For the text-containing cell, return its midpoint in [X, Y] coordinate format. 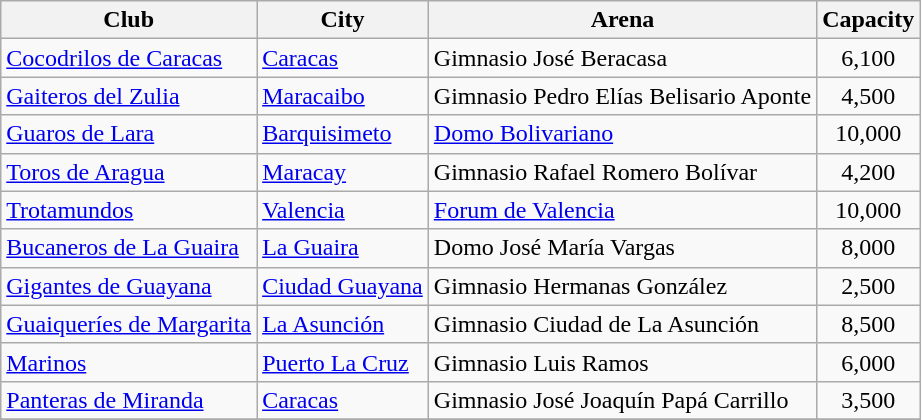
Maracay [343, 172]
Marinos [129, 362]
Domo Bolivariano [622, 134]
Guaros de Lara [129, 134]
Panteras de Miranda [129, 400]
8,000 [868, 248]
4,500 [868, 96]
Domo José María Vargas [622, 248]
Puerto La Cruz [343, 362]
Maracaibo [343, 96]
8,500 [868, 324]
Gigantes de Guayana [129, 286]
Cocodrilos de Caracas [129, 58]
3,500 [868, 400]
Guaiqueríes de Margarita [129, 324]
2,500 [868, 286]
La Guaira [343, 248]
La Asunción [343, 324]
Forum de Valencia [622, 210]
Gimnasio Rafael Romero Bolívar [622, 172]
Gimnasio Luis Ramos [622, 362]
Capacity [868, 20]
Gimnasio Pedro Elías Belisario Aponte [622, 96]
Ciudad Guayana [343, 286]
City [343, 20]
Valencia [343, 210]
Gimnasio Hermanas González [622, 286]
Trotamundos [129, 210]
Toros de Aragua [129, 172]
Arena [622, 20]
Bucaneros de La Guaira [129, 248]
Gaiteros del Zulia [129, 96]
Gimnasio José Joaquín Papá Carrillo [622, 400]
4,200 [868, 172]
Gimnasio José Beracasa [622, 58]
6,100 [868, 58]
Club [129, 20]
Barquisimeto [343, 134]
6,000 [868, 362]
Gimnasio Ciudad de La Asunción [622, 324]
